Search for the cell housing the specified text and yield its (X, Y) center coordinate. 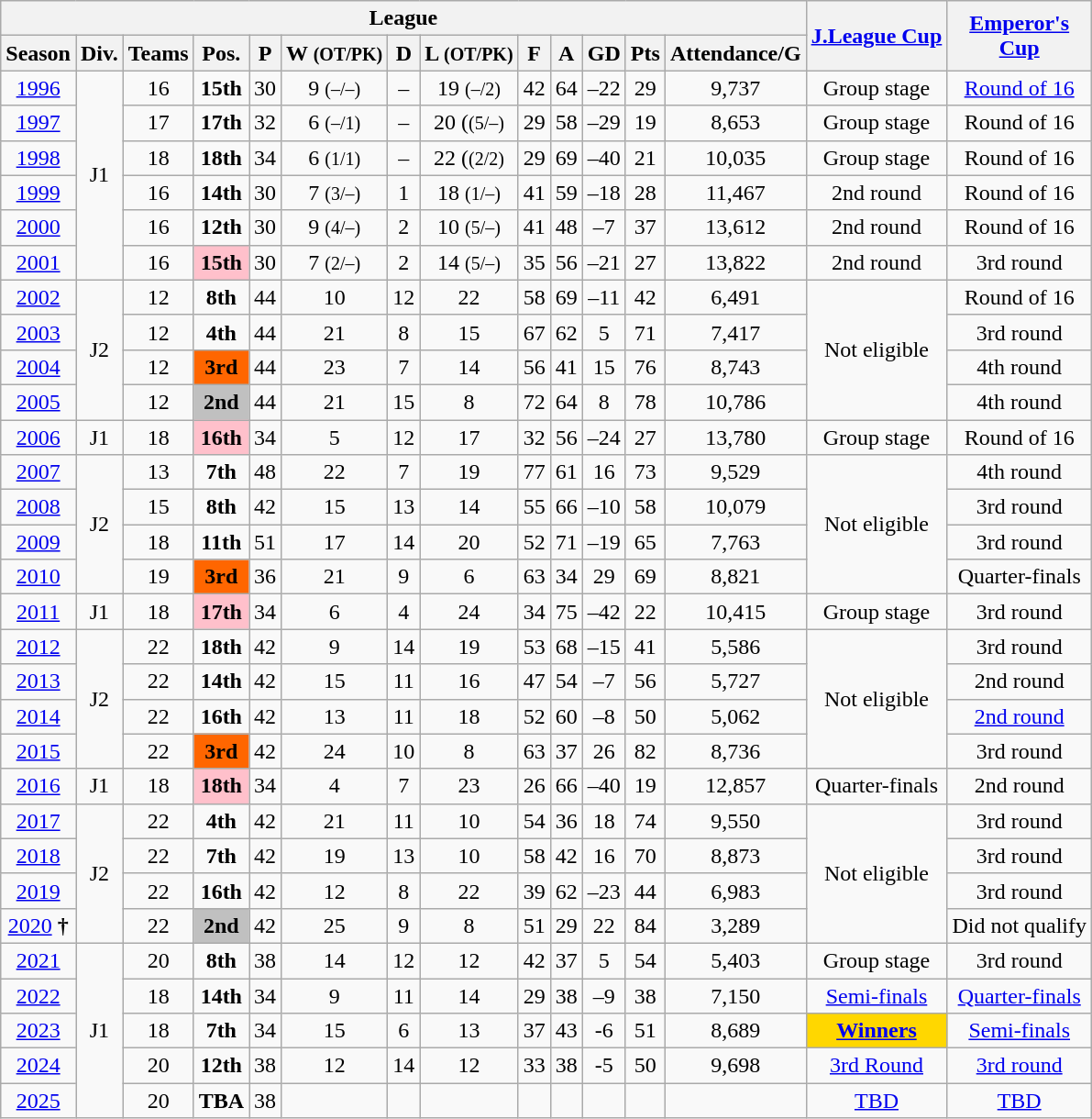
L (OT/PK) (469, 53)
2018 (39, 856)
–15 (603, 647)
TBA (221, 1101)
2003 (39, 332)
7,150 (735, 995)
47 (534, 681)
13,822 (735, 262)
Pts (645, 53)
Pos. (221, 53)
13,780 (735, 438)
6,983 (735, 891)
7,763 (735, 542)
2004 (39, 367)
–9 (603, 995)
–42 (603, 612)
1998 (39, 158)
11,467 (735, 193)
20 ((5/–) (469, 123)
35 (534, 262)
33 (534, 1066)
55 (534, 507)
6 (–/1) (335, 123)
P (266, 53)
8,736 (735, 751)
2015 (39, 751)
W (OT/PK) (335, 53)
5,062 (735, 716)
Attendance/G (735, 53)
2009 (39, 542)
25 (335, 925)
82 (645, 751)
13,612 (735, 227)
67 (534, 332)
2001 (39, 262)
9 (–/–) (335, 88)
2007 (39, 472)
43 (567, 1031)
2017 (39, 821)
2013 (39, 681)
7,417 (735, 332)
19 (–/2) (469, 88)
73 (645, 472)
J.League Cup (877, 36)
18 (1/–) (469, 193)
Did not qualify (1020, 925)
7 (3/–) (335, 193)
8,743 (735, 367)
5,727 (735, 681)
–11 (603, 297)
2000 (39, 227)
2002 (39, 297)
–23 (603, 891)
9,698 (735, 1066)
53 (534, 647)
Teams (158, 53)
2025 (39, 1101)
60 (567, 716)
72 (534, 402)
7 (2/–) (335, 262)
6 (1/1) (335, 158)
70 (645, 856)
–24 (603, 438)
1997 (39, 123)
1996 (39, 88)
-5 (603, 1066)
2023 (39, 1031)
2014 (39, 716)
2022 (39, 995)
22 ((2/2) (469, 158)
2024 (39, 1066)
–22 (603, 88)
League (403, 18)
2016 (39, 786)
8,873 (735, 856)
10,079 (735, 507)
10,786 (735, 402)
11th (221, 542)
-6 (603, 1031)
84 (645, 925)
A (567, 53)
2011 (39, 612)
Winners (877, 1031)
Emperor'sCup (1020, 36)
9 (4/–) (335, 227)
2010 (39, 577)
1 (403, 193)
2012 (39, 647)
2006 (39, 438)
GD (603, 53)
8,653 (735, 123)
65 (645, 542)
10 (5/–) (469, 227)
3,289 (735, 925)
9,529 (735, 472)
68 (567, 647)
28 (645, 193)
59 (567, 193)
74 (645, 821)
D (403, 53)
12,857 (735, 786)
–10 (603, 507)
5,586 (735, 647)
77 (534, 472)
1999 (39, 193)
8,689 (735, 1031)
2020 † (39, 925)
2008 (39, 507)
10,415 (735, 612)
–19 (603, 542)
14 (5/–) (469, 262)
Div. (99, 53)
3rd Round (877, 1066)
75 (567, 612)
Season (39, 53)
2005 (39, 402)
–18 (603, 193)
9,737 (735, 88)
5,403 (735, 960)
61 (567, 472)
78 (645, 402)
2021 (39, 960)
6,491 (735, 297)
–8 (603, 716)
76 (645, 367)
2019 (39, 891)
–29 (603, 123)
39 (534, 891)
10,035 (735, 158)
F (534, 53)
–21 (603, 262)
9,550 (735, 821)
8,821 (735, 577)
